Return (x, y) of the center of cell containing provided text 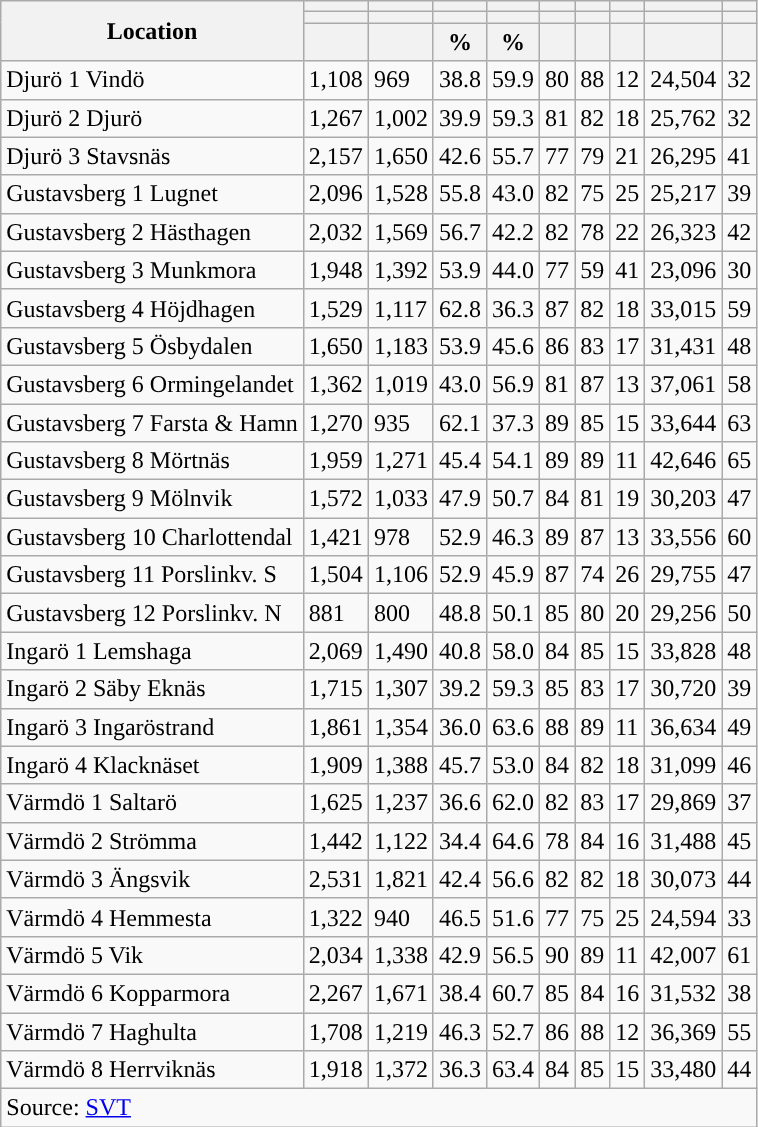
31,431 (684, 346)
42.9 (460, 955)
1,322 (336, 917)
52.7 (514, 1031)
Värmdö 4 Hemmesta (152, 917)
Värmdö 8 Herrviknäs (152, 1070)
1,959 (336, 461)
63 (740, 423)
1,388 (400, 765)
Gustavsberg 11 Porslinkv. S (152, 575)
29,869 (684, 803)
1,271 (400, 461)
Gustavsberg 6 Ormingelandet (152, 384)
45.9 (514, 575)
1,267 (336, 118)
1,490 (400, 651)
Gustavsberg 1 Lugnet (152, 194)
30,073 (684, 879)
1,354 (400, 727)
26 (628, 575)
46 (740, 765)
19 (628, 499)
Värmdö 6 Kopparmora (152, 993)
47.9 (460, 499)
39.2 (460, 689)
Djurö 1 Vindö (152, 80)
42 (740, 232)
53.0 (514, 765)
1,442 (336, 841)
2,096 (336, 194)
74 (592, 575)
65 (740, 461)
2,267 (336, 993)
50.7 (514, 499)
56.5 (514, 955)
1,671 (400, 993)
55 (740, 1031)
1,183 (400, 346)
978 (400, 537)
Ingarö 3 Ingaröstrand (152, 727)
Djurö 2 Djurö (152, 118)
25,762 (684, 118)
59.9 (514, 80)
38.4 (460, 993)
61 (740, 955)
1,625 (336, 803)
1,270 (336, 423)
2,034 (336, 955)
22 (628, 232)
1,715 (336, 689)
40.8 (460, 651)
26,295 (684, 156)
Ingarö 4 Klacknäset (152, 765)
Ingarö 2 Säby Eknäs (152, 689)
55.8 (460, 194)
23,096 (684, 270)
24,594 (684, 917)
Ingarö 1 Lemshaga (152, 651)
33,644 (684, 423)
24,504 (684, 80)
1,307 (400, 689)
30,720 (684, 689)
940 (400, 917)
1,504 (336, 575)
969 (400, 80)
36,369 (684, 1031)
31,532 (684, 993)
Gustavsberg 5 Ösbydalen (152, 346)
49 (740, 727)
29,755 (684, 575)
1,421 (336, 537)
37,061 (684, 384)
26,323 (684, 232)
20 (628, 613)
Djurö 3 Stavsnäs (152, 156)
64.6 (514, 841)
46.5 (460, 917)
1,338 (400, 955)
50 (740, 613)
1,117 (400, 308)
33,556 (684, 537)
1,219 (400, 1031)
30 (740, 270)
33,015 (684, 308)
90 (558, 955)
2,531 (336, 879)
79 (592, 156)
1,392 (400, 270)
62.1 (460, 423)
Gustavsberg 10 Charlottendal (152, 537)
Gustavsberg 9 Mölnvik (152, 499)
37 (740, 803)
30,203 (684, 499)
Location (152, 31)
42.4 (460, 879)
Värmdö 2 Strömma (152, 841)
1,372 (400, 1070)
50.1 (514, 613)
36.0 (460, 727)
42.6 (460, 156)
34.4 (460, 841)
Gustavsberg 4 Höjdhagen (152, 308)
56.7 (460, 232)
36.6 (460, 803)
1,528 (400, 194)
1,529 (336, 308)
1,033 (400, 499)
38 (740, 993)
45.4 (460, 461)
31,488 (684, 841)
39.9 (460, 118)
Värmdö 1 Saltarö (152, 803)
60.7 (514, 993)
29,256 (684, 613)
45 (740, 841)
Source: SVT (379, 1108)
56.9 (514, 384)
63.4 (514, 1070)
48.8 (460, 613)
45.7 (460, 765)
1,861 (336, 727)
58.0 (514, 651)
33,480 (684, 1070)
42,007 (684, 955)
31,099 (684, 765)
935 (400, 423)
38.8 (460, 80)
37.3 (514, 423)
2,069 (336, 651)
21 (628, 156)
56.6 (514, 879)
42.2 (514, 232)
1,237 (400, 803)
51.6 (514, 917)
2,157 (336, 156)
54.1 (514, 461)
1,909 (336, 765)
1,918 (336, 1070)
1,106 (400, 575)
25,217 (684, 194)
Värmdö 7 Haghulta (152, 1031)
44.0 (514, 270)
Värmdö 5 Vik (152, 955)
1,569 (400, 232)
58 (740, 384)
45.6 (514, 346)
1,362 (336, 384)
60 (740, 537)
Gustavsberg 7 Farsta & Hamn (152, 423)
1,122 (400, 841)
62.8 (460, 308)
Gustavsberg 3 Munkmora (152, 270)
33 (740, 917)
Gustavsberg 12 Porslinkv. N (152, 613)
1,572 (336, 499)
1,019 (400, 384)
1,002 (400, 118)
2,032 (336, 232)
800 (400, 613)
881 (336, 613)
55.7 (514, 156)
Gustavsberg 8 Mörtnäs (152, 461)
62.0 (514, 803)
36,634 (684, 727)
Gustavsberg 2 Hästhagen (152, 232)
1,708 (336, 1031)
Värmdö 3 Ängsvik (152, 879)
1,821 (400, 879)
63.6 (514, 727)
1,948 (336, 270)
33,828 (684, 651)
1,108 (336, 80)
42,646 (684, 461)
